Locate the cell with the specified text and output its (x, y) center coordinate. 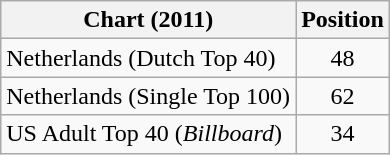
62 (343, 96)
Netherlands (Single Top 100) (148, 96)
US Adult Top 40 (Billboard) (148, 134)
Chart (2011) (148, 20)
48 (343, 58)
Netherlands (Dutch Top 40) (148, 58)
34 (343, 134)
Position (343, 20)
